Return the (x, y) coordinate for the center point of the cell that contains the specified text.  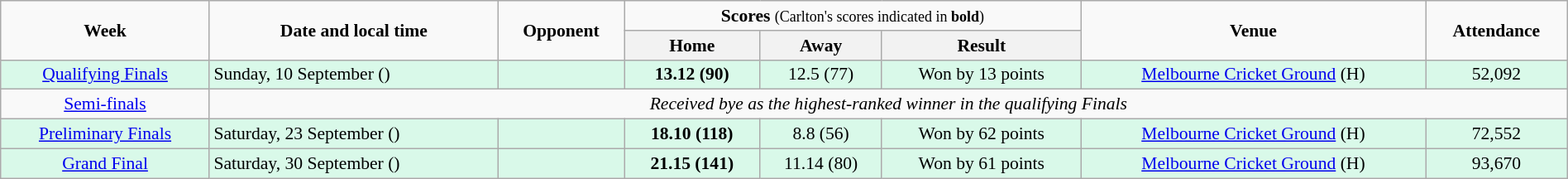
Away (820, 46)
Grand Final (106, 163)
52,092 (1497, 75)
Saturday, 23 September () (354, 134)
18.10 (118) (692, 134)
Attendance (1497, 30)
Date and local time (354, 30)
13.12 (90) (692, 75)
Won by 62 points (981, 134)
21.15 (141) (692, 163)
Won by 61 points (981, 163)
72,552 (1497, 134)
93,670 (1497, 163)
Result (981, 46)
Sunday, 10 September () (354, 75)
Won by 13 points (981, 75)
8.8 (56) (820, 134)
Week (106, 30)
Semi-finals (106, 104)
11.14 (80) (820, 163)
Qualifying Finals (106, 75)
Venue (1253, 30)
12.5 (77) (820, 75)
Opponent (561, 30)
Received bye as the highest-ranked winner in the qualifying Finals (888, 104)
Scores (Carlton's scores indicated in bold) (853, 16)
Preliminary Finals (106, 134)
Home (692, 46)
Saturday, 30 September () (354, 163)
